Output the (X, Y) coordinate of the center of the cell containing the given text.  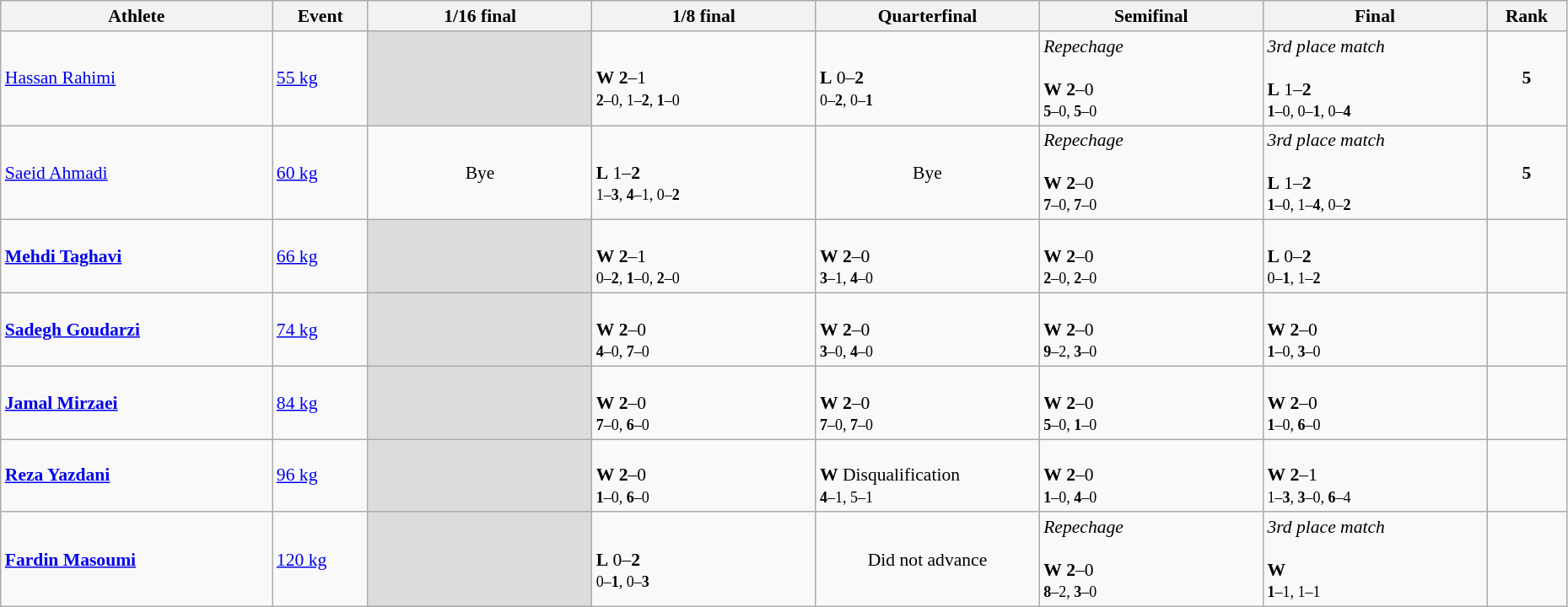
Semifinal (1150, 16)
L 0–20–1, 0–3 (703, 560)
120 kg (321, 560)
W 2–07–0, 7–0 (928, 403)
W 2–03–0, 4–0 (928, 330)
Hassan Rahimi (137, 78)
W 2–05–0, 1–0 (1150, 403)
Event (321, 16)
74 kg (321, 330)
W 2–03–1, 4–0 (928, 256)
1/8 final (703, 16)
W 2–01–0, 3–0 (1375, 330)
96 kg (321, 475)
1/16 final (479, 16)
Fardin Masoumi (137, 560)
L 1–21–3, 4–1, 0–2 (703, 173)
Rank (1527, 16)
60 kg (321, 173)
Athlete (137, 16)
Jamal Mirzaei (137, 403)
Did not advance (928, 560)
Saeid Ahmadi (137, 173)
Quarterfinal (928, 16)
W 2–07–0, 6–0 (703, 403)
66 kg (321, 256)
W 2–01–0, 4–0 (1150, 475)
W 2–12–0, 1–2, 1–0 (703, 78)
W 2–04–0, 7–0 (703, 330)
RepechageW 2–07–0, 7–0 (1150, 173)
3rd place matchW 1–1, 1–1 (1375, 560)
W 2–02–0, 2–0 (1150, 256)
55 kg (321, 78)
3rd place matchL 1–21–0, 0–1, 0–4 (1375, 78)
W 2–11–3, 3–0, 6–4 (1375, 475)
3rd place matchL 1–21–0, 1–4, 0–2 (1375, 173)
Sadegh Goudarzi (137, 330)
RepechageW 2–05–0, 5–0 (1150, 78)
Final (1375, 16)
Reza Yazdani (137, 475)
W 2–09–2, 3–0 (1150, 330)
W Disqualification4–1, 5–1 (928, 475)
L 0–20–1, 1–2 (1375, 256)
RepechageW 2–08–2, 3–0 (1150, 560)
84 kg (321, 403)
L 0–20–2, 0–1 (928, 78)
Mehdi Taghavi (137, 256)
W 2–10–2, 1–0, 2–0 (703, 256)
